Locate the cell with the specified text and output its [X, Y] center coordinate. 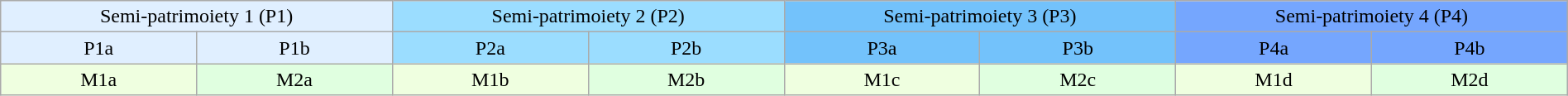
M1a [99, 79]
M2a [294, 79]
P2b [686, 48]
Semi-patrimoiety 1 (P1) [197, 17]
M2b [686, 79]
M2c [1078, 79]
P3b [1078, 48]
Semi-patrimoiety 2 (P2) [588, 17]
M1d [1274, 79]
M1c [882, 79]
M1b [490, 79]
M2d [1469, 79]
P2a [490, 48]
P3a [882, 48]
P1b [294, 48]
P4a [1274, 48]
P1a [99, 48]
P4b [1469, 48]
Semi-patrimoiety 3 (P3) [980, 17]
Semi-patrimoiety 4 (P4) [1372, 17]
